Provide the (X, Y) coordinate of the cell's center where the given text is located.  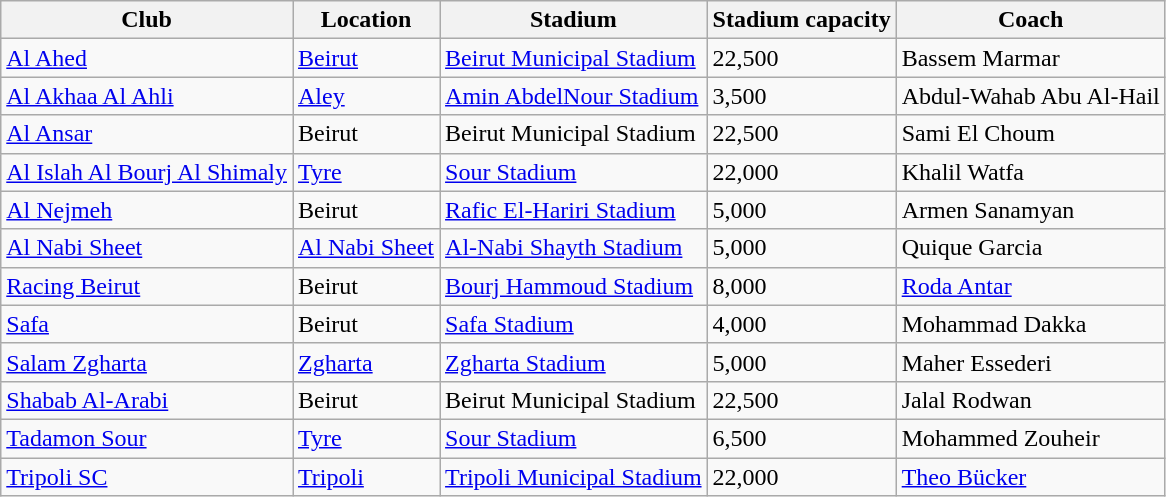
Mohammad Dakka (1030, 324)
Armen Sanamyan (1030, 210)
Tadamon Sour (147, 438)
Zgharta (366, 362)
Safa Stadium (574, 324)
Khalil Watfa (1030, 172)
Quique Garcia (1030, 248)
3,500 (802, 96)
Bourj Hammoud Stadium (574, 286)
Stadium capacity (802, 20)
Theo Bücker (1030, 477)
Shabab Al-Arabi (147, 400)
Zgharta Stadium (574, 362)
Tripoli (366, 477)
Aley (366, 96)
Rafic El-Hariri Stadium (574, 210)
Al Nejmeh (147, 210)
4,000 (802, 324)
Racing Beirut (147, 286)
6,500 (802, 438)
Salam Zgharta (147, 362)
Tripoli SC (147, 477)
Roda Antar (1030, 286)
Safa (147, 324)
Al Ansar (147, 134)
Club (147, 20)
Maher Essederi (1030, 362)
Amin AbdelNour Stadium (574, 96)
Al Islah Al Bourj Al Shimaly (147, 172)
Abdul-Wahab Abu Al-Hail (1030, 96)
Jalal Rodwan (1030, 400)
Al Akhaa Al Ahli (147, 96)
Tripoli Municipal Stadium (574, 477)
Coach (1030, 20)
8,000 (802, 286)
Sami El Choum (1030, 134)
Location (366, 20)
Bassem Marmar (1030, 58)
Stadium (574, 20)
Al-Nabi Shayth Stadium (574, 248)
Al Ahed (147, 58)
Mohammed Zouheir (1030, 438)
